Determine the [X, Y] coordinate at the center of the cell enclosing the given text.  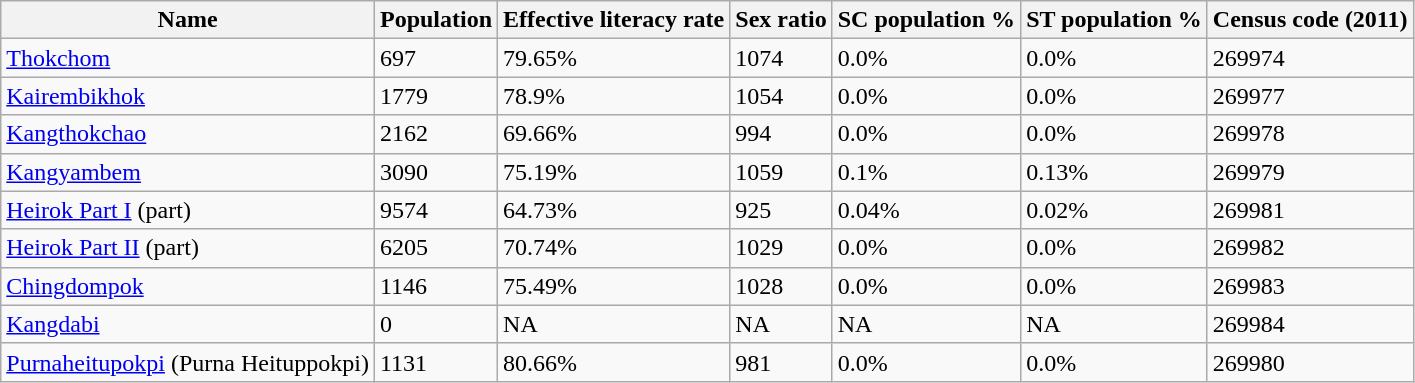
994 [781, 134]
1074 [781, 58]
Kangyambem [188, 172]
9574 [436, 210]
Sex ratio [781, 20]
Kairembikhok [188, 96]
64.73% [614, 210]
Effective literacy rate [614, 20]
269983 [1310, 286]
269980 [1310, 362]
2162 [436, 134]
SC population % [926, 20]
Purnaheitupokpi (Purna Heituppokpi) [188, 362]
Kangthokchao [188, 134]
269979 [1310, 172]
269974 [1310, 58]
1779 [436, 96]
Chingdompok [188, 286]
69.66% [614, 134]
1146 [436, 286]
269981 [1310, 210]
Heirok Part II (part) [188, 248]
3090 [436, 172]
Thokchom [188, 58]
269977 [1310, 96]
269984 [1310, 324]
1029 [781, 248]
1131 [436, 362]
0.1% [926, 172]
75.19% [614, 172]
78.9% [614, 96]
0.02% [1114, 210]
0.04% [926, 210]
79.65% [614, 58]
0 [436, 324]
75.49% [614, 286]
0.13% [1114, 172]
Name [188, 20]
269982 [1310, 248]
925 [781, 210]
269978 [1310, 134]
80.66% [614, 362]
1059 [781, 172]
Heirok Part I (part) [188, 210]
Population [436, 20]
6205 [436, 248]
ST population % [1114, 20]
1054 [781, 96]
697 [436, 58]
Kangdabi [188, 324]
70.74% [614, 248]
1028 [781, 286]
981 [781, 362]
Census code (2011) [1310, 20]
